Locate the cell with the specified text and output its (X, Y) center coordinate. 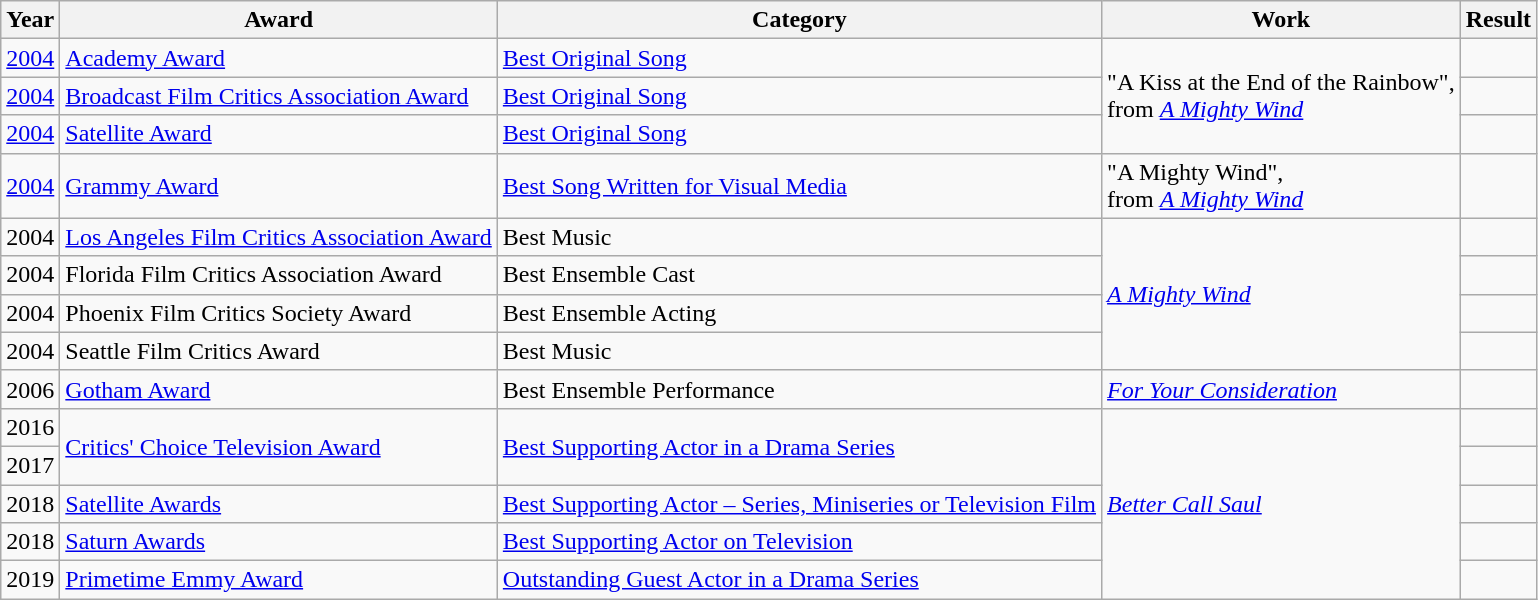
Year (30, 20)
Satellite Awards (279, 503)
Best Supporting Actor – Series, Miniseries or Television Film (799, 503)
A Mighty Wind (1282, 294)
2019 (30, 580)
Gotham Award (279, 389)
"A Kiss at the End of the Rainbow", from A Mighty Wind (1282, 96)
Seattle Film Critics Award (279, 351)
Best Supporting Actor on Television (799, 542)
Satellite Award (279, 134)
Outstanding Guest Actor in a Drama Series (799, 580)
Best Song Written for Visual Media (799, 186)
Critics' Choice Television Award (279, 446)
Florida Film Critics Association Award (279, 275)
Grammy Award (279, 186)
Academy Award (279, 58)
"A Mighty Wind", from A Mighty Wind (1282, 186)
Result (1498, 20)
Los Angeles Film Critics Association Award (279, 237)
Saturn Awards (279, 542)
For Your Consideration (1282, 389)
Award (279, 20)
Primetime Emmy Award (279, 580)
Phoenix Film Critics Society Award (279, 313)
Best Ensemble Acting (799, 313)
Best Ensemble Performance (799, 389)
2016 (30, 427)
Better Call Saul (1282, 503)
Best Supporting Actor in a Drama Series (799, 446)
Best Ensemble Cast (799, 275)
2017 (30, 465)
Broadcast Film Critics Association Award (279, 96)
2006 (30, 389)
Work (1282, 20)
Category (799, 20)
